Capture the cell that displays the provided text and extract its (X, Y) central coordinate. 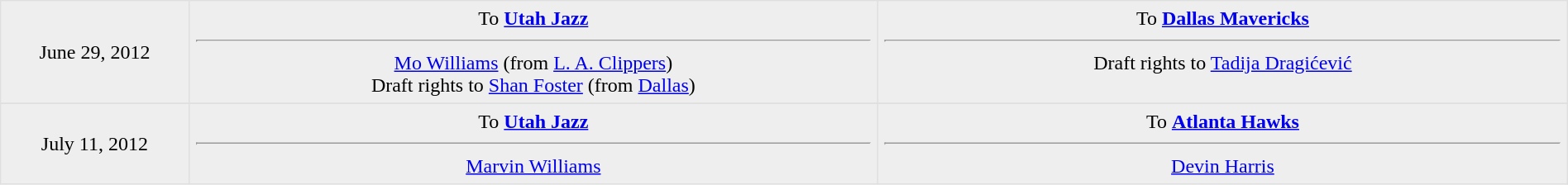
To Atlanta HawksDevin Harris (1223, 144)
July 11, 2012 (94, 144)
To Dallas MavericksDraft rights to Tadija Dragićević (1223, 52)
To Utah JazzMarvin Williams (533, 144)
To Utah JazzMo Williams (from L. A. Clippers)Draft rights to Shan Foster (from Dallas) (533, 52)
June 29, 2012 (94, 52)
